Determine the (x, y) coordinate at the center of the cell enclosing the given text.  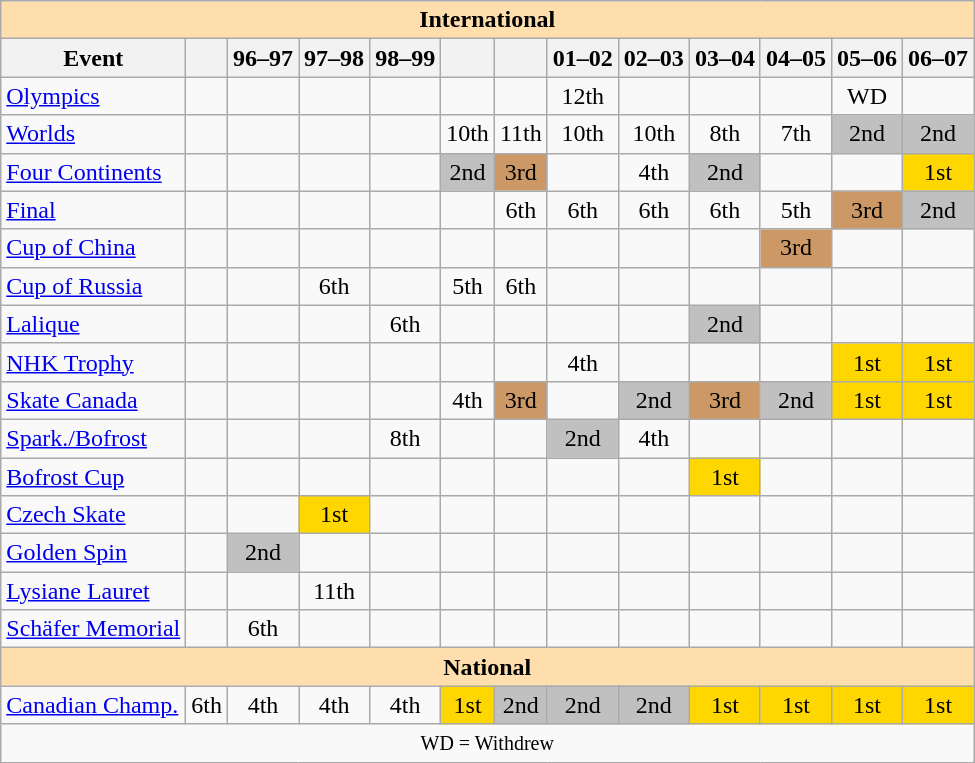
97–98 (334, 58)
01–02 (582, 58)
NHK Trophy (94, 362)
Cup of Russia (94, 286)
05–06 (868, 58)
WD = Withdrew (488, 743)
Schäfer Memorial (94, 629)
Golden Spin (94, 553)
Canadian Champ. (94, 705)
National (488, 667)
06–07 (938, 58)
04–05 (796, 58)
Lalique (94, 324)
02–03 (654, 58)
WD (868, 96)
Lysiane Lauret (94, 591)
7th (796, 134)
Skate Canada (94, 400)
Bofrost Cup (94, 477)
Czech Skate (94, 515)
98–99 (406, 58)
Olympics (94, 96)
Event (94, 58)
Worlds (94, 134)
12th (582, 96)
Spark./Bofrost (94, 438)
03–04 (724, 58)
Cup of China (94, 248)
Final (94, 210)
96–97 (262, 58)
Four Continents (94, 172)
International (488, 20)
